Capture the cell that displays the provided text and extract its (X, Y) central coordinate. 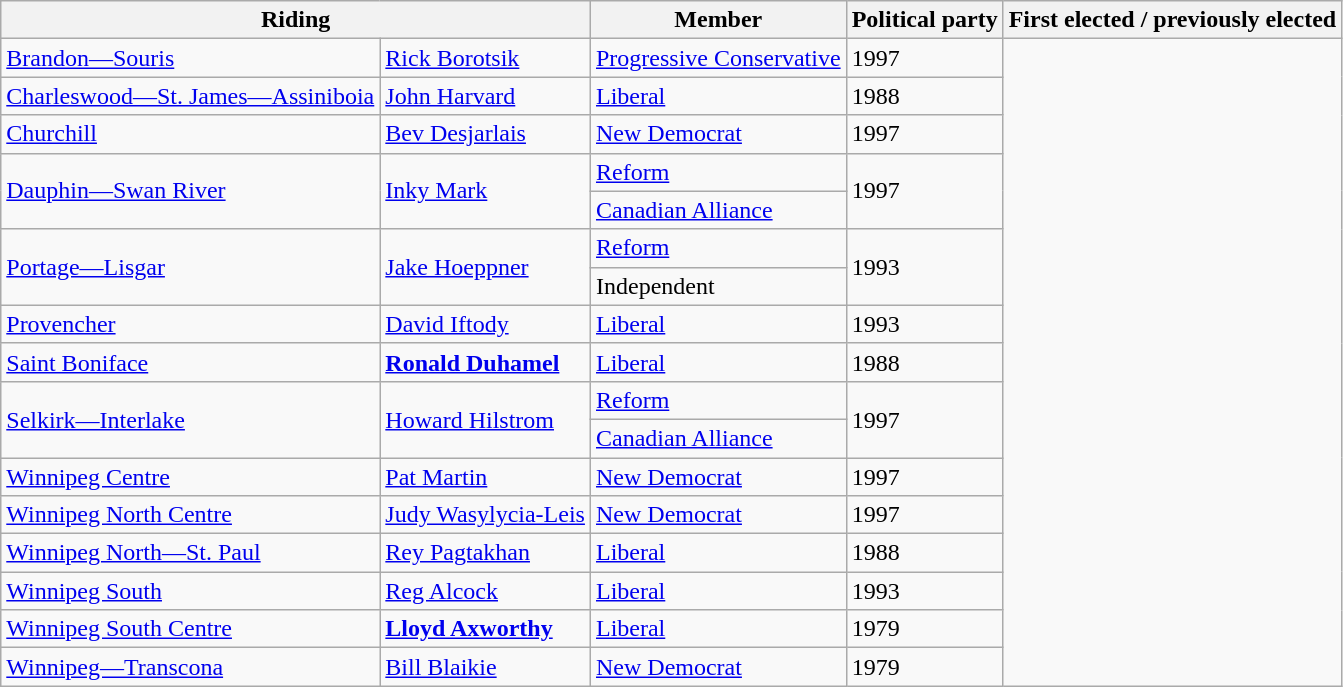
Ronald Duhamel (486, 362)
Bill Blaikie (486, 667)
Brandon—Souris (190, 58)
Independent (718, 286)
Judy Wasylycia-Leis (486, 515)
Dauphin—Swan River (190, 191)
Progressive Conservative (718, 58)
Winnipeg North Centre (190, 515)
First elected / previously elected (1172, 20)
Winnipeg North—St. Paul (190, 553)
Member (718, 20)
Howard Hilstrom (486, 419)
Winnipeg—Transcona (190, 667)
Pat Martin (486, 477)
David Iftody (486, 324)
Rey Pagtakhan (486, 553)
Saint Boniface (190, 362)
Lloyd Axworthy (486, 629)
Winnipeg South Centre (190, 629)
Portage—Lisgar (190, 267)
Winnipeg Centre (190, 477)
Inky Mark (486, 191)
Selkirk—Interlake (190, 419)
John Harvard (486, 96)
Bev Desjarlais (486, 134)
Reg Alcock (486, 591)
Churchill (190, 134)
Jake Hoeppner (486, 267)
Rick Borotsik (486, 58)
Political party (924, 20)
Riding (296, 20)
Charleswood—St. James—Assiniboia (190, 96)
Provencher (190, 324)
Winnipeg South (190, 591)
